Extract the [X, Y] coordinate from the center of the cell holding the provided text.  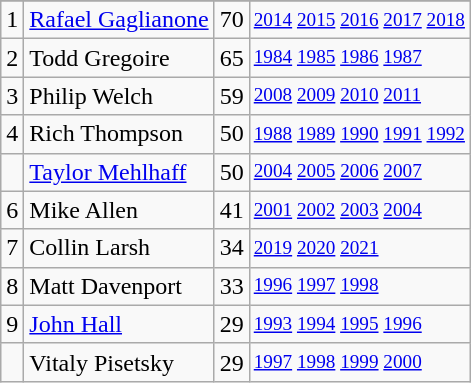
1993 1994 1995 1996 [359, 324]
6 [12, 210]
Vitaly Pisetsky [119, 362]
9 [12, 324]
65 [232, 58]
2004 2005 2006 2007 [359, 172]
2019 2020 2021 [359, 248]
1988 1989 1990 1991 1992 [359, 134]
70 [232, 20]
8 [12, 286]
Mike Allen [119, 210]
41 [232, 210]
34 [232, 248]
3 [12, 96]
1 [12, 20]
Rafael Gaglianone [119, 20]
Matt Davenport [119, 286]
59 [232, 96]
4 [12, 134]
2014 2015 2016 2017 2018 [359, 20]
Taylor Mehlhaff [119, 172]
Philip Welch [119, 96]
7 [12, 248]
Collin Larsh [119, 248]
2008 2009 2010 2011 [359, 96]
Rich Thompson [119, 134]
2001 2002 2003 2004 [359, 210]
33 [232, 286]
1996 1997 1998 [359, 286]
Todd Gregoire [119, 58]
2 [12, 58]
John Hall [119, 324]
1984 1985 1986 1987 [359, 58]
1997 1998 1999 2000 [359, 362]
